Output the (X, Y) coordinate of the center of the cell containing the given text.  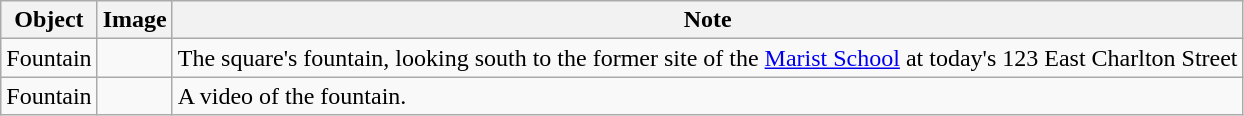
Object (49, 20)
The square's fountain, looking south to the former site of the Marist School at today's 123 East Charlton Street (708, 58)
A video of the fountain. (708, 96)
Image (134, 20)
Note (708, 20)
